Provide the [X, Y] coordinate of the cell's center where the given text is located.  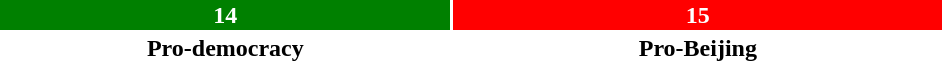
15 [698, 15]
14 [226, 15]
